Search for the cell housing the specified text and yield its [X, Y] center coordinate. 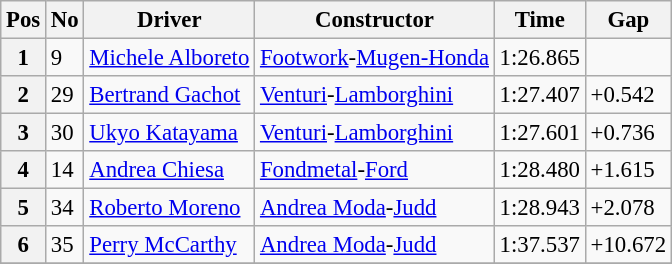
29 [65, 95]
1:28.943 [540, 208]
1:27.407 [540, 95]
Andrea Chiesa [170, 170]
1:28.480 [540, 170]
34 [65, 208]
+1.615 [628, 170]
No [65, 20]
5 [24, 208]
Constructor [375, 20]
1:27.601 [540, 133]
Fondmetal-Ford [375, 170]
35 [65, 245]
Pos [24, 20]
+10.672 [628, 245]
1 [24, 58]
1:26.865 [540, 58]
Roberto Moreno [170, 208]
Gap [628, 20]
6 [24, 245]
+0.542 [628, 95]
30 [65, 133]
2 [24, 95]
1:37.537 [540, 245]
+0.736 [628, 133]
Driver [170, 20]
14 [65, 170]
3 [24, 133]
9 [65, 58]
Time [540, 20]
Perry McCarthy [170, 245]
Bertrand Gachot [170, 95]
Michele Alboreto [170, 58]
+2.078 [628, 208]
Ukyo Katayama [170, 133]
4 [24, 170]
Footwork-Mugen-Honda [375, 58]
